From the cell containing the given text, extract its center point as [X, Y] coordinate. 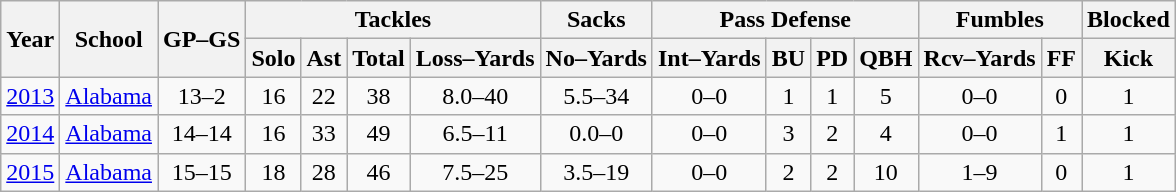
13–2 [202, 96]
Year [30, 39]
BU [788, 58]
8.0–40 [475, 96]
Sacks [596, 20]
33 [324, 134]
GP–GS [202, 39]
Rcv–Yards [980, 58]
Blocked [1129, 20]
3.5–19 [596, 172]
15–15 [202, 172]
Kick [1129, 58]
38 [379, 96]
7.5–25 [475, 172]
1–9 [980, 172]
2015 [30, 172]
28 [324, 172]
School [109, 39]
2013 [30, 96]
Pass Defense [785, 20]
PD [832, 58]
4 [886, 134]
QBH [886, 58]
10 [886, 172]
Int–Yards [709, 58]
46 [379, 172]
Fumbles [1000, 20]
22 [324, 96]
Ast [324, 58]
2014 [30, 134]
6.5–11 [475, 134]
5.5–34 [596, 96]
18 [274, 172]
14–14 [202, 134]
FF [1061, 58]
Solo [274, 58]
No–Yards [596, 58]
Tackles [393, 20]
5 [886, 96]
0.0–0 [596, 134]
Loss–Yards [475, 58]
Total [379, 58]
49 [379, 134]
3 [788, 134]
